Provide the [X, Y] coordinate of the cell's center where the given text is located.  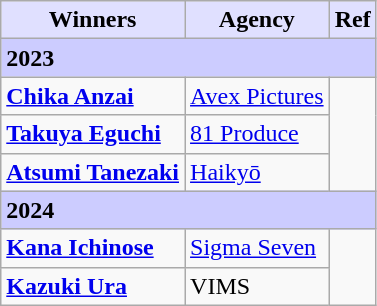
Atsumi Tanezaki [93, 172]
81 Produce [258, 134]
Kazuki Ura [93, 286]
VIMS [258, 286]
Kana Ichinose [93, 248]
Takuya Eguchi [93, 134]
Winners [93, 20]
Chika Anzai [93, 96]
Sigma Seven [258, 248]
Ref [352, 20]
Haikyō [258, 172]
Agency [258, 20]
2024 [188, 210]
2023 [188, 58]
Avex Pictures [258, 96]
